Determine the (x, y) coordinate at the center of the cell enclosing the given text.  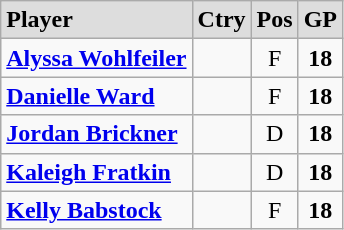
Pos (274, 20)
Alyssa Wohlfeiler (96, 58)
Kelly Babstock (96, 210)
Player (96, 20)
Jordan Brickner (96, 134)
Ctry (222, 20)
GP (320, 20)
Danielle Ward (96, 96)
Kaleigh Fratkin (96, 172)
